Extract the (X, Y) coordinate from the center of the cell holding the provided text.  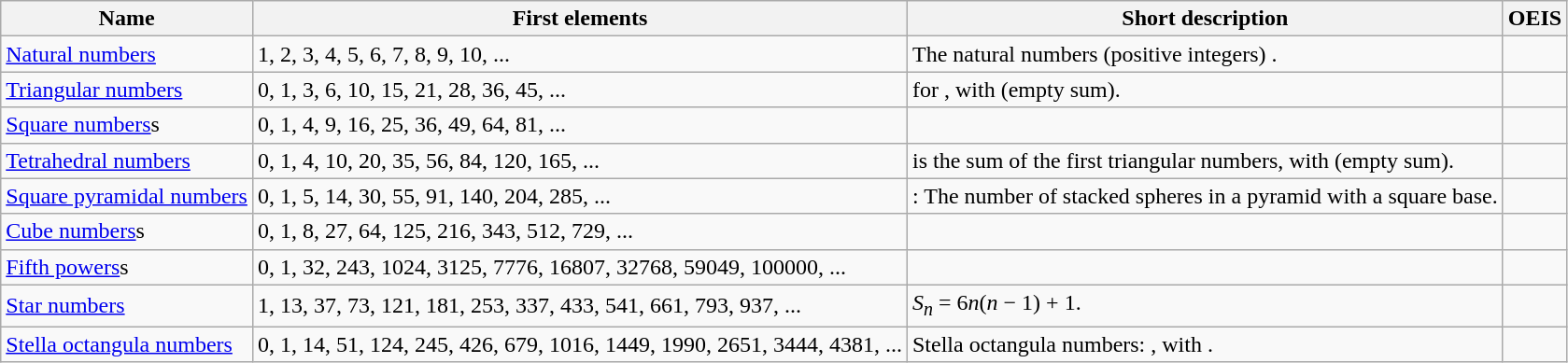
Square pyramidal numbers (127, 196)
Tetrahedral numbers (127, 161)
Cube numberss (127, 231)
for , with (empty sum). (1205, 90)
0, 1, 4, 10, 20, 35, 56, 84, 120, 165, ... (579, 161)
0, 1, 4, 9, 16, 25, 36, 49, 64, 81, ... (579, 125)
Triangular numbers (127, 90)
: The number of stacked spheres in a pyramid with a square base. (1205, 196)
0, 1, 8, 27, 64, 125, 216, 343, 512, 729, ... (579, 231)
OEIS (1534, 19)
is the sum of the first triangular numbers, with (empty sum). (1205, 161)
Square numberss (127, 125)
1, 13, 37, 73, 121, 181, 253, 337, 433, 541, 661, 793, 937, ... (579, 305)
0, 1, 32, 243, 1024, 3125, 7776, 16807, 32768, 59049, 100000, ... (579, 267)
Stella octangula numbers (127, 344)
Star numbers (127, 305)
The natural numbers (positive integers) . (1205, 54)
Short description (1205, 19)
0, 1, 14, 51, 124, 245, 426, 679, 1016, 1449, 1990, 2651, 3444, 4381, ... (579, 344)
First elements (579, 19)
0, 1, 5, 14, 30, 55, 91, 140, 204, 285, ... (579, 196)
1, 2, 3, 4, 5, 6, 7, 8, 9, 10, ... (579, 54)
Sn = 6n(n − 1) + 1. (1205, 305)
Fifth powerss (127, 267)
Natural numbers (127, 54)
0, 1, 3, 6, 10, 15, 21, 28, 36, 45, ... (579, 90)
Name (127, 19)
Stella octangula numbers: , with . (1205, 344)
